Pinpoint the cell where the given text exists, returning its (X, Y) midpoint coordinate. 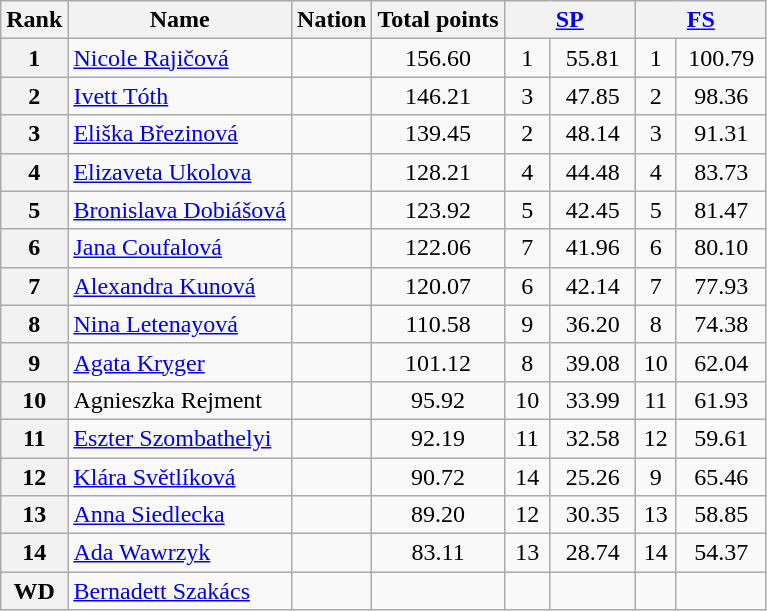
Agnieszka Rejment (180, 400)
WD (34, 591)
36.20 (592, 324)
59.61 (721, 438)
89.20 (438, 515)
55.81 (592, 58)
122.06 (438, 248)
Jana Coufalová (180, 248)
65.46 (721, 477)
28.74 (592, 553)
Ivett Tóth (180, 96)
123.92 (438, 210)
83.11 (438, 553)
SP (570, 20)
98.36 (721, 96)
83.73 (721, 172)
FS (700, 20)
58.85 (721, 515)
100.79 (721, 58)
128.21 (438, 172)
81.47 (721, 210)
110.58 (438, 324)
Elizaveta Ukolova (180, 172)
39.08 (592, 362)
Eliška Březinová (180, 134)
92.19 (438, 438)
90.72 (438, 477)
91.31 (721, 134)
Name (180, 20)
Agata Kryger (180, 362)
32.58 (592, 438)
42.45 (592, 210)
25.26 (592, 477)
Eszter Szombathelyi (180, 438)
101.12 (438, 362)
120.07 (438, 286)
74.38 (721, 324)
Total points (438, 20)
95.92 (438, 400)
156.60 (438, 58)
Ada Wawrzyk (180, 553)
Alexandra Kunová (180, 286)
Nation (332, 20)
61.93 (721, 400)
47.85 (592, 96)
30.35 (592, 515)
44.48 (592, 172)
139.45 (438, 134)
80.10 (721, 248)
Klára Světlíková (180, 477)
62.04 (721, 362)
Nicole Rajičová (180, 58)
Anna Siedlecka (180, 515)
48.14 (592, 134)
54.37 (721, 553)
77.93 (721, 286)
146.21 (438, 96)
Bernadett Szakács (180, 591)
41.96 (592, 248)
Rank (34, 20)
Nina Letenayová (180, 324)
42.14 (592, 286)
Bronislava Dobiášová (180, 210)
33.99 (592, 400)
